Extract the [x, y] coordinate from the center of the cell holding the provided text.  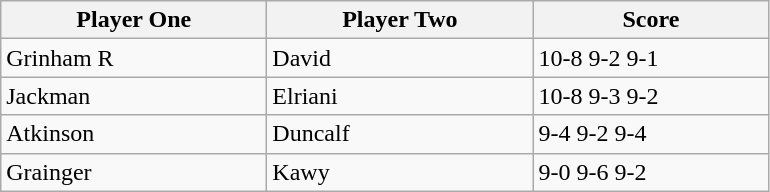
Grinham R [134, 58]
10-8 9-3 9-2 [651, 96]
Jackman [134, 96]
9-4 9-2 9-4 [651, 134]
Kawy [400, 172]
Player One [134, 20]
Grainger [134, 172]
David [400, 58]
Score [651, 20]
Player Two [400, 20]
Duncalf [400, 134]
10-8 9-2 9-1 [651, 58]
9-0 9-6 9-2 [651, 172]
Elriani [400, 96]
Atkinson [134, 134]
